From the cell containing the given text, extract its center point as [X, Y] coordinate. 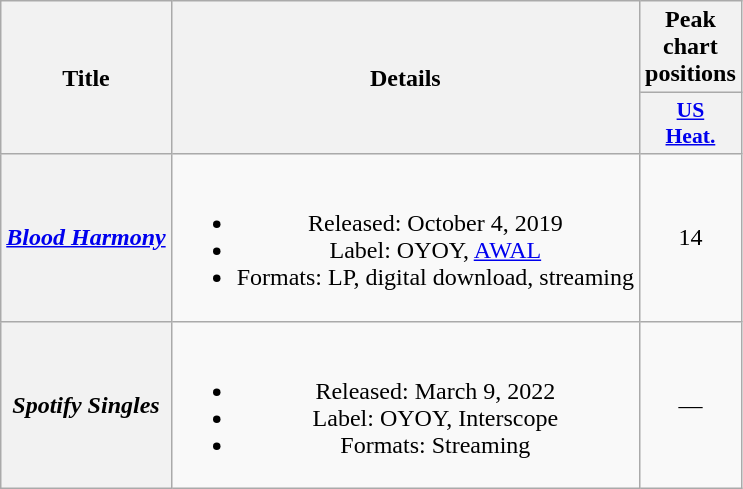
USHeat. [691, 124]
Released: March 9, 2022Label: OYOY, InterscopeFormats: Streaming [405, 404]
Title [86, 78]
14 [691, 238]
Details [405, 78]
Spotify Singles [86, 404]
— [691, 404]
Released: October 4, 2019Label: OYOY, AWALFormats: LP, digital download, streaming [405, 238]
Blood Harmony [86, 238]
Peak chart positions [691, 47]
